Identify which cell holds the provided text, then report its [X, Y] central coordinate. 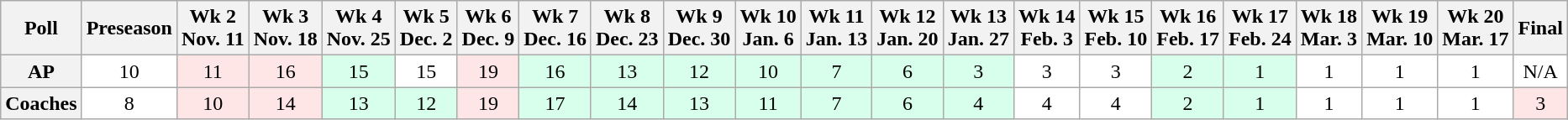
Poll [41, 29]
Wk 13 Jan. 27 [978, 29]
Coaches [41, 103]
Wk 16 Feb. 17 [1188, 29]
Wk 12 Jan. 20 [908, 29]
Wk 7 Dec. 16 [555, 29]
Final [1540, 29]
Wk 14 Feb. 3 [1047, 29]
Wk 11 Jan. 13 [836, 29]
8 [129, 103]
Wk 17 Feb. 24 [1260, 29]
Wk 20 Mar. 17 [1476, 29]
Wk 8 Dec. 23 [627, 29]
Wk 19 Mar. 10 [1400, 29]
Wk 2 Nov. 11 [213, 29]
N/A [1540, 71]
17 [555, 103]
Wk 10 Jan. 6 [768, 29]
Wk 3 Nov. 18 [286, 29]
Wk 4 Nov. 25 [358, 29]
Wk 5 Dec. 2 [426, 29]
Preseason [129, 29]
AP [41, 71]
Wk 15 Feb. 10 [1116, 29]
Wk 9 Dec. 30 [699, 29]
Wk 6 Dec. 9 [488, 29]
Wk 18 Mar. 3 [1329, 29]
